Scan for the cell matching the given text and deliver its [X, Y] coordinate at center. 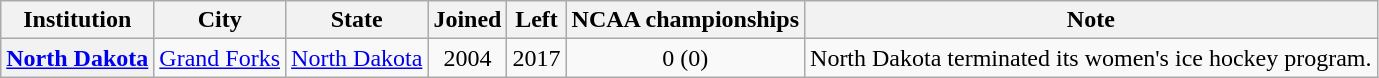
Joined [468, 20]
Grand Forks [220, 58]
2017 [536, 58]
Left [536, 20]
Note [1092, 20]
Institution [78, 20]
North Dakota terminated its women's ice hockey program. [1092, 58]
State [357, 20]
City [220, 20]
NCAA championships [685, 20]
0 (0) [685, 58]
2004 [468, 58]
